Scan for the cell matching the given text and deliver its (x, y) coordinate at center. 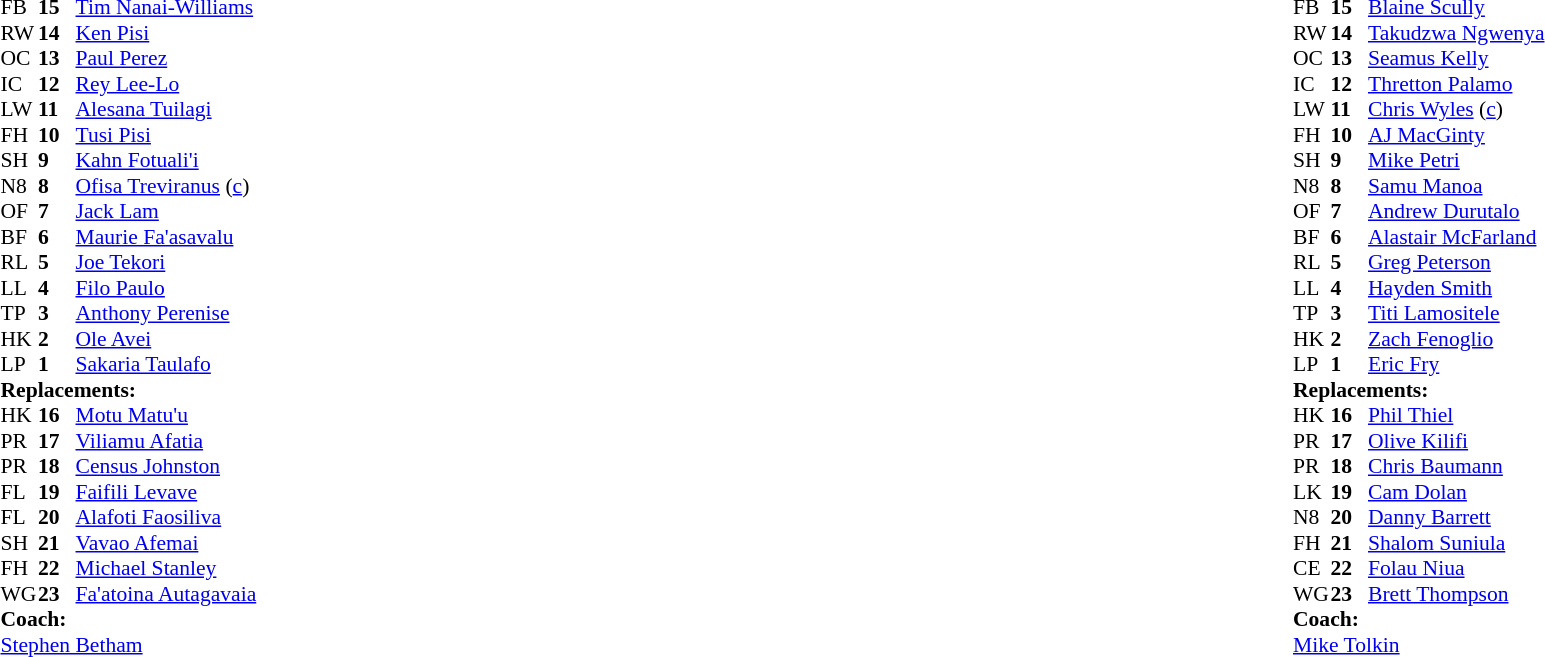
Ofisa Treviranus (c) (166, 186)
Danny Barrett (1456, 517)
Greg Peterson (1456, 263)
Rey Lee-Lo (166, 84)
Kahn Fotuali'i (166, 161)
Sakaria Taulafo (166, 365)
Jack Lam (166, 211)
AJ MacGinty (1456, 135)
Takudzwa Ngwenya (1456, 33)
Shalom Suniula (1456, 543)
Alesana Tuilagi (166, 109)
Folau Niua (1456, 569)
Vavao Afemai (166, 543)
Cam Dolan (1456, 492)
Eric Fry (1456, 365)
Chris Baumann (1456, 467)
Faifili Levave (166, 492)
Alafoti Faosiliva (166, 517)
Motu Matu'u (166, 415)
CE (1312, 569)
Ken Pisi (166, 33)
Phil Thiel (1456, 415)
Joe Tekori (166, 263)
Chris Wyles (c) (1456, 109)
LK (1312, 492)
Ole Avei (166, 339)
Titi Lamositele (1456, 313)
Zach Fenoglio (1456, 339)
Fa'atoina Autagavaia (166, 594)
Alastair McFarland (1456, 237)
Seamus Kelly (1456, 59)
Thretton Palamo (1456, 84)
Olive Kilifi (1456, 441)
Filo Paulo (166, 288)
Mike Petri (1456, 161)
Maurie Fa'asavalu (166, 237)
Hayden Smith (1456, 288)
Census Johnston (166, 467)
Paul Perez (166, 59)
Brett Thompson (1456, 594)
Tusi Pisi (166, 135)
Viliamu Afatia (166, 441)
Michael Stanley (166, 569)
Samu Manoa (1456, 186)
Andrew Durutalo (1456, 211)
Anthony Perenise (166, 313)
